Capture the cell that displays the provided text and extract its (x, y) central coordinate. 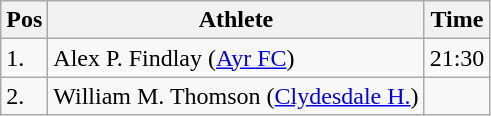
Athlete (236, 20)
1. (24, 58)
Alex P. Findlay (Ayr FC) (236, 58)
21:30 (457, 58)
William M. Thomson (Clydesdale H.) (236, 96)
Time (457, 20)
2. (24, 96)
Pos (24, 20)
